For the text-containing cell, return its midpoint in [X, Y] coordinate format. 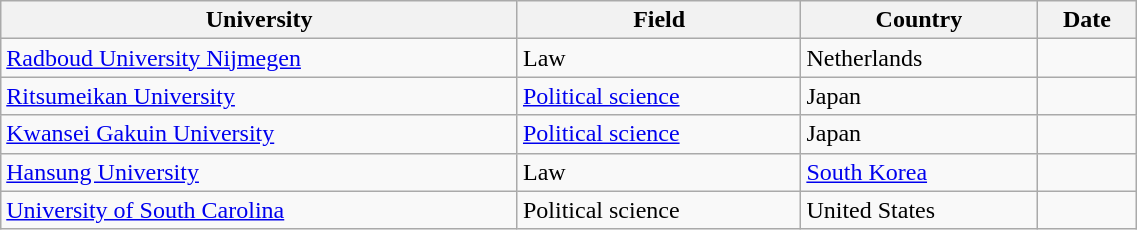
Date [1087, 20]
Field [658, 20]
Radboud University Nijmegen [260, 58]
Ritsumeikan University [260, 96]
University [260, 20]
Kwansei Gakuin University [260, 134]
Netherlands [919, 58]
South Korea [919, 172]
Country [919, 20]
University of South Carolina [260, 210]
United States [919, 210]
Hansung University [260, 172]
